Identify which cell holds the provided text, then report its (x, y) central coordinate. 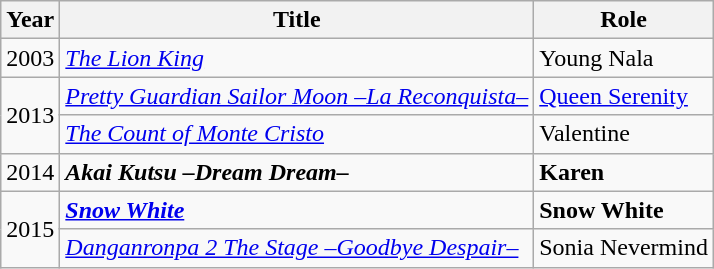
Pretty Guardian Sailor Moon –La Reconquista– (297, 96)
Akai Kutsu –Dream Dream– (297, 172)
Karen (624, 172)
The Count of Monte Cristo (297, 134)
Year (30, 20)
Title (297, 20)
Valentine (624, 134)
The Lion King (297, 58)
Role (624, 20)
Young Nala (624, 58)
2013 (30, 115)
Queen Serenity (624, 96)
Sonia Nevermind (624, 248)
2003 (30, 58)
2015 (30, 229)
Danganronpa 2 The Stage –Goodbye Despair– (297, 248)
2014 (30, 172)
